Find where the given text appears and provide that cell's center as [X, Y] coordinate. 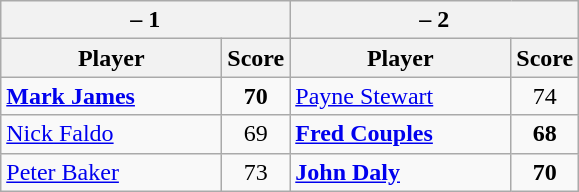
68 [545, 134]
– 2 [434, 20]
Fred Couples [400, 134]
Nick Faldo [112, 134]
Mark James [112, 96]
John Daly [400, 172]
– 1 [146, 20]
74 [545, 96]
73 [256, 172]
69 [256, 134]
Payne Stewart [400, 96]
Peter Baker [112, 172]
